Search for the cell housing the specified text and yield its [X, Y] center coordinate. 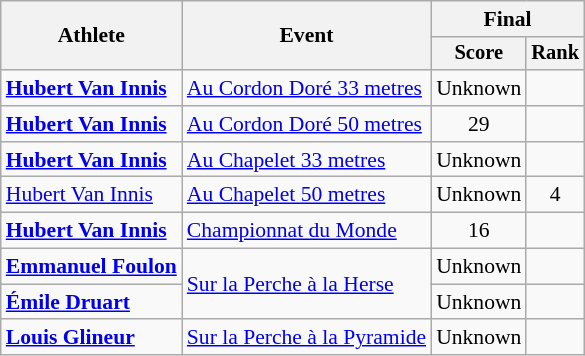
Au Cordon Doré 50 metres [306, 124]
Event [306, 36]
Sur la Perche à la Herse [306, 284]
Athlete [92, 36]
Au Cordon Doré 33 metres [306, 88]
Louis Glineur [92, 338]
16 [478, 231]
4 [555, 195]
Sur la Perche à la Pyramide [306, 338]
Au Chapelet 33 metres [306, 160]
Final [508, 19]
29 [478, 124]
Emmanuel Foulon [92, 267]
Rank [555, 54]
Au Chapelet 50 metres [306, 195]
Émile Druart [92, 302]
Championnat du Monde [306, 231]
Score [478, 54]
